Search for the cell housing the specified text and yield its [x, y] center coordinate. 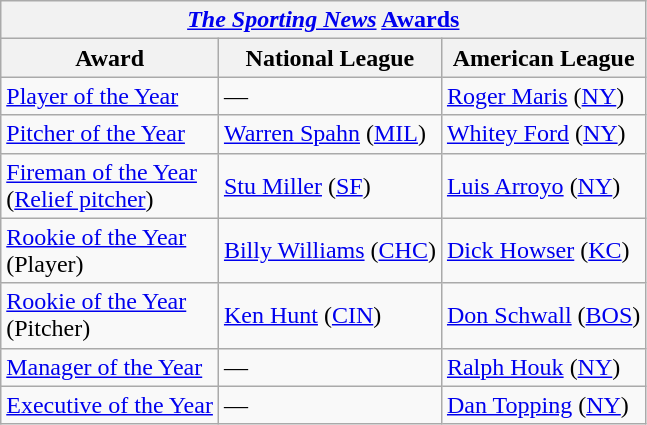
Billy Williams (CHC) [330, 250]
National League [330, 58]
Roger Maris (NY) [543, 96]
Dan Topping (NY) [543, 405]
Warren Spahn (MIL) [330, 134]
Dick Howser (KC) [543, 250]
Ken Hunt (CIN) [330, 316]
Stu Miller (SF) [330, 186]
Award [110, 58]
Rookie of the Year(Player) [110, 250]
Fireman of the Year(Relief pitcher) [110, 186]
Luis Arroyo (NY) [543, 186]
The Sporting News Awards [324, 20]
Don Schwall (BOS) [543, 316]
Manager of the Year [110, 367]
Pitcher of the Year [110, 134]
Executive of the Year [110, 405]
American League [543, 58]
Ralph Houk (NY) [543, 367]
Whitey Ford (NY) [543, 134]
Rookie of the Year(Pitcher) [110, 316]
Player of the Year [110, 96]
